Identify which cell holds the provided text, then report its (x, y) central coordinate. 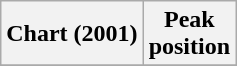
Peakposition (189, 34)
Chart (2001) (72, 34)
